For the text-containing cell, return its midpoint in (x, y) coordinate format. 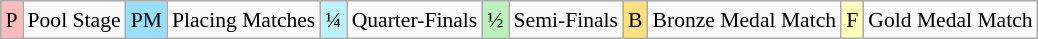
Quarter-Finals (415, 20)
Placing Matches (244, 20)
Gold Medal Match (950, 20)
B (636, 20)
Pool Stage (74, 20)
Bronze Medal Match (745, 20)
PM (146, 20)
P (11, 20)
F (852, 20)
½ (495, 20)
Semi-Finals (566, 20)
¼ (333, 20)
